Find where the given text appears and provide that cell's center as (x, y) coordinate. 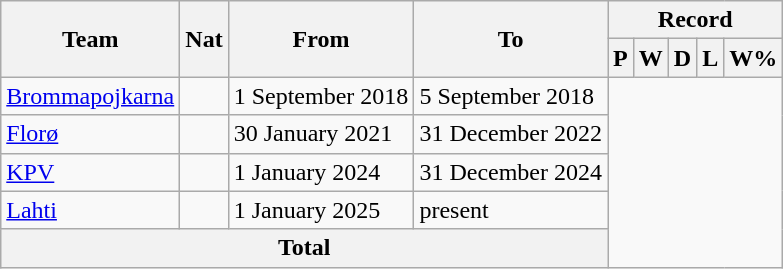
1 September 2018 (321, 96)
present (511, 210)
To (511, 39)
1 January 2025 (321, 210)
P (621, 58)
From (321, 39)
D (682, 58)
Brommapojkarna (90, 96)
KPV (90, 172)
5 September 2018 (511, 96)
Team (90, 39)
Record (696, 20)
W% (754, 58)
30 January 2021 (321, 134)
31 December 2024 (511, 172)
1 January 2024 (321, 172)
Nat (204, 39)
W (650, 58)
Lahti (90, 210)
L (710, 58)
31 December 2022 (511, 134)
Florø (90, 134)
Total (304, 248)
